Scan for the cell matching the given text and deliver its [X, Y] coordinate at center. 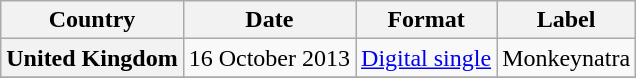
Monkeynatra [566, 58]
Format [426, 20]
Date [269, 20]
Country [92, 20]
United Kingdom [92, 58]
Label [566, 20]
16 October 2013 [269, 58]
Digital single [426, 58]
